Determine the (X, Y) coordinate at the center of the cell enclosing the given text.  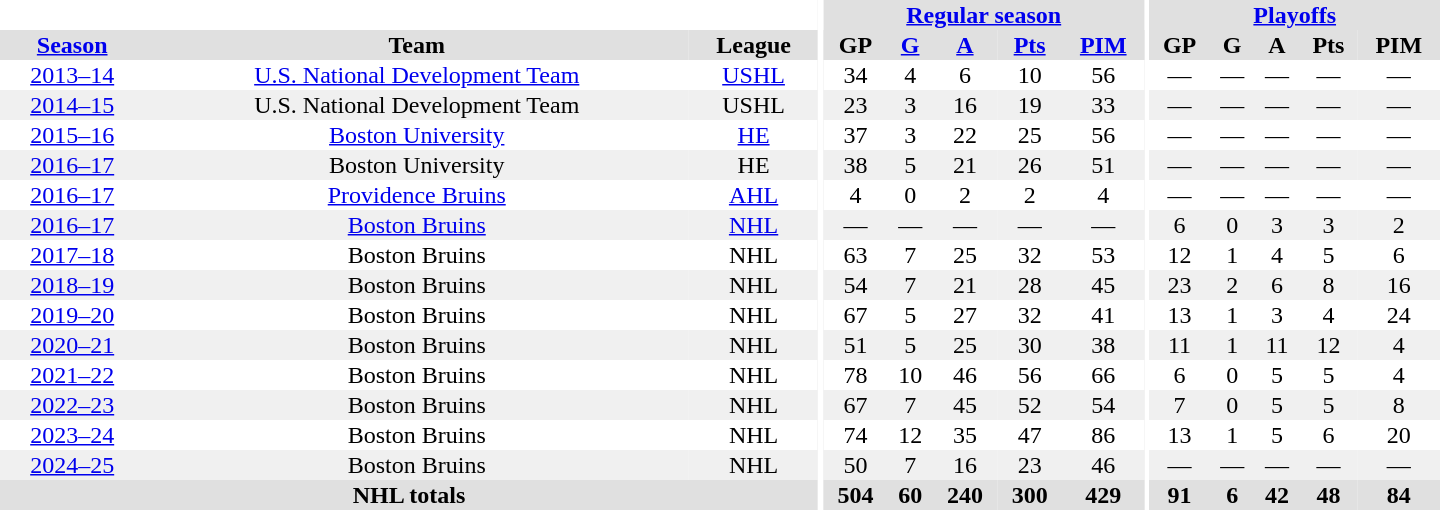
Providence Bruins (416, 195)
300 (1030, 495)
60 (910, 495)
35 (966, 435)
41 (1103, 315)
Team (416, 45)
Playoffs (1294, 15)
League (754, 45)
2018–19 (72, 285)
2013–14 (72, 75)
2022–23 (72, 405)
2014–15 (72, 105)
27 (966, 315)
2020–21 (72, 345)
Season (72, 45)
28 (1030, 285)
91 (1179, 495)
48 (1328, 495)
429 (1103, 495)
2023–24 (72, 435)
Regular season (984, 15)
53 (1103, 255)
37 (856, 135)
26 (1030, 165)
240 (966, 495)
50 (856, 465)
86 (1103, 435)
42 (1278, 495)
30 (1030, 345)
74 (856, 435)
66 (1103, 375)
2024–25 (72, 465)
20 (1398, 435)
24 (1398, 315)
2017–18 (72, 255)
AHL (754, 195)
47 (1030, 435)
2015–16 (72, 135)
63 (856, 255)
19 (1030, 105)
NHL totals (409, 495)
52 (1030, 405)
78 (856, 375)
22 (966, 135)
34 (856, 75)
504 (856, 495)
84 (1398, 495)
33 (1103, 105)
2021–22 (72, 375)
2019–20 (72, 315)
